Output the [X, Y] coordinate of the center of the cell containing the given text.  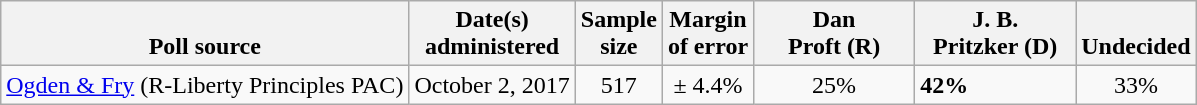
Date(s)administered [492, 34]
October 2, 2017 [492, 85]
J. B.Pritzker (D) [996, 34]
Samplesize [618, 34]
517 [618, 85]
Marginof error [708, 34]
33% [1136, 85]
± 4.4% [708, 85]
Ogden & Fry (R-Liberty Principles PAC) [205, 85]
25% [834, 85]
Poll source [205, 34]
Undecided [1136, 34]
42% [996, 85]
DanProft (R) [834, 34]
